Determine the [X, Y] coordinate at the center of the cell enclosing the given text.  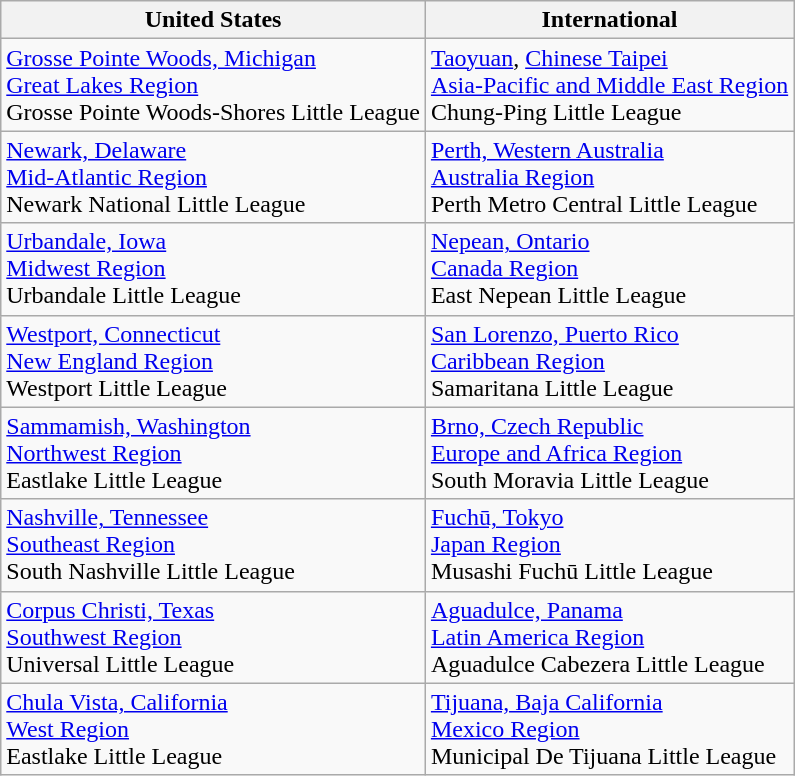
Chula Vista, California West Region Eastlake Little League [214, 729]
International [609, 20]
Perth, Western Australia Australia Region Perth Metro Central Little League [609, 177]
Fuchū, Tokyo Japan Region Musashi Fuchū Little League [609, 545]
Urbandale, Iowa Midwest Region Urbandale Little League [214, 269]
Sammamish, Washington Northwest Region Eastlake Little League [214, 453]
Grosse Pointe Woods, Michigan Great Lakes Region Grosse Pointe Woods-Shores Little League [214, 85]
Corpus Christi, Texas Southwest Region Universal Little League [214, 637]
Nashville, Tennessee Southeast Region South Nashville Little League [214, 545]
Brno, Czech Republic Europe and Africa Region South Moravia Little League [609, 453]
Westport, Connecticut New England Region Westport Little League [214, 361]
Tijuana, Baja California Mexico Region Municipal De Tijuana Little League [609, 729]
United States [214, 20]
Taoyuan, Chinese Taipei Asia-Pacific and Middle East Region Chung-Ping Little League [609, 85]
Newark, Delaware Mid-Atlantic Region Newark National Little League [214, 177]
San Lorenzo, Puerto Rico Caribbean Region Samaritana Little League [609, 361]
Aguadulce, Panama Latin America Region Aguadulce Cabezera Little League [609, 637]
Nepean, Ontario Canada Region East Nepean Little League [609, 269]
